Return the [x, y] coordinate for the center point of the cell that contains the specified text.  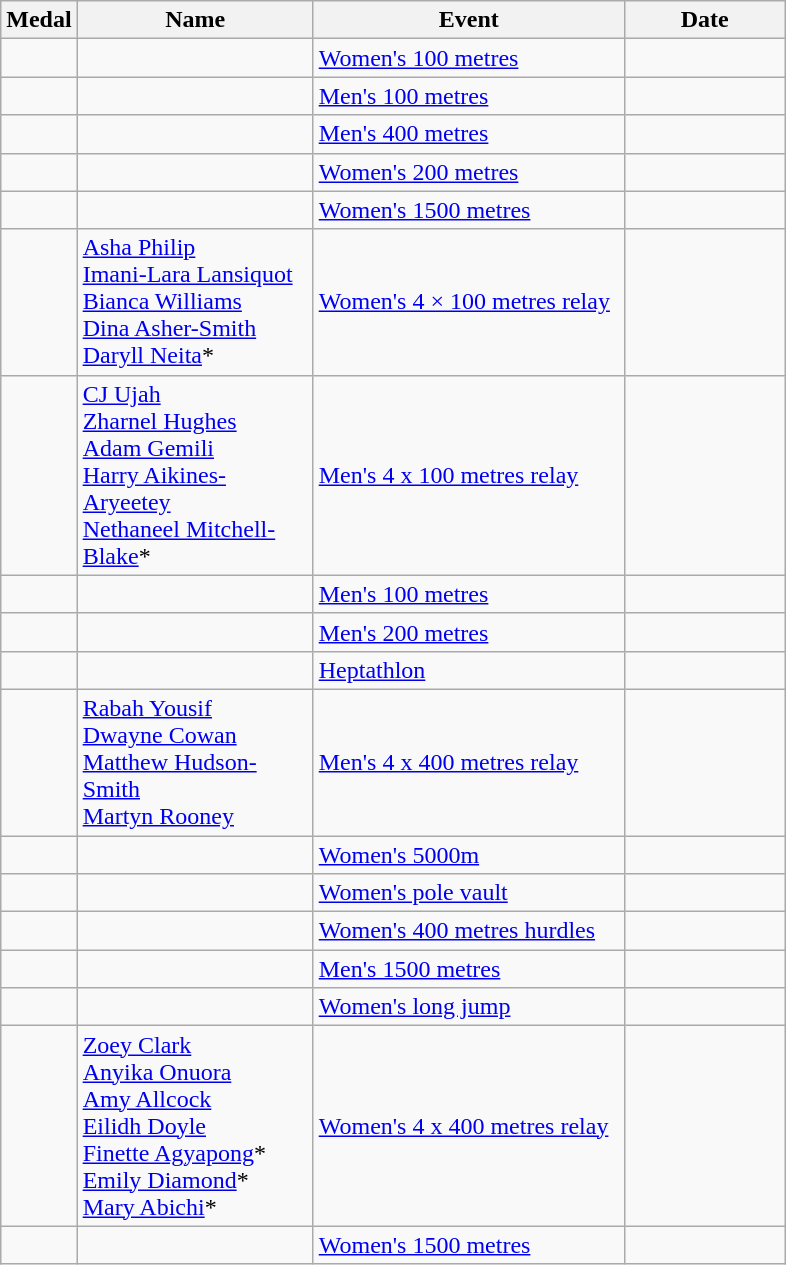
Women's 5000m [468, 855]
Date [704, 20]
Rabah YousifDwayne CowanMatthew Hudson-SmithMartyn Rooney [195, 762]
Medal [39, 20]
Men's 200 metres [468, 632]
Heptathlon [468, 670]
Men's 4 x 400 metres relay [468, 762]
Zoey ClarkAnyika OnuoraAmy AllcockEilidh DoyleFinette Agyapong*Emily Diamond*Mary Abichi* [195, 1126]
Men's 4 x 100 metres relay [468, 475]
Women's 200 metres [468, 172]
Asha PhilipImani-Lara LansiquotBianca WilliamsDina Asher-SmithDaryll Neita* [195, 302]
Women's 4 × 100 metres relay [468, 302]
Women's 100 metres [468, 58]
Women's pole vault [468, 893]
Name [195, 20]
Women's 4 x 400 metres relay [468, 1126]
Men's 1500 metres [468, 969]
Women's 400 metres hurdles [468, 931]
Event [468, 20]
Men's 400 metres [468, 134]
CJ UjahZharnel HughesAdam GemiliHarry Aikines-AryeeteyNethaneel Mitchell-Blake* [195, 475]
Women's long jump [468, 1007]
